Search for the cell housing the specified text and yield its [x, y] center coordinate. 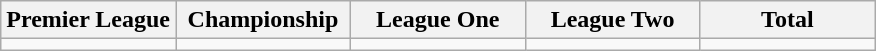
Total [788, 20]
Premier League [88, 20]
League Two [612, 20]
Championship [264, 20]
League One [438, 20]
